Search for the cell housing the specified text and yield its [X, Y] center coordinate. 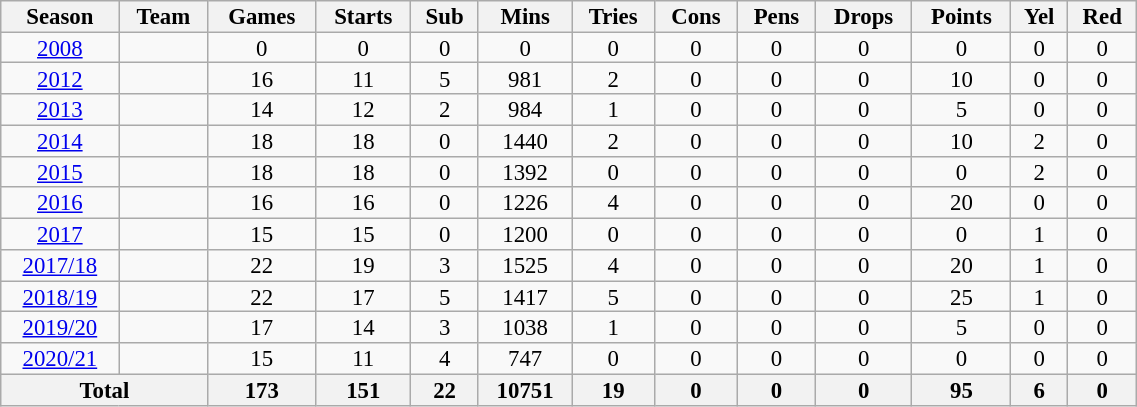
Season [60, 16]
10751 [525, 390]
1417 [525, 296]
Total [104, 390]
Cons [696, 16]
747 [525, 358]
Points [962, 16]
2017/18 [60, 266]
1038 [525, 328]
2008 [60, 48]
2017 [60, 234]
1525 [525, 266]
Starts [364, 16]
6 [1040, 390]
Mins [525, 16]
12 [364, 110]
2019/20 [60, 328]
173 [262, 390]
Tries [613, 16]
2020/21 [60, 358]
1200 [525, 234]
Drops [864, 16]
981 [525, 78]
Yel [1040, 16]
151 [364, 390]
2018/19 [60, 296]
2013 [60, 110]
Games [262, 16]
2014 [60, 140]
Red [1102, 16]
1392 [525, 172]
Sub [444, 16]
95 [962, 390]
Team [164, 16]
1440 [525, 140]
25 [962, 296]
1226 [525, 204]
2016 [60, 204]
2015 [60, 172]
984 [525, 110]
2012 [60, 78]
Pens [777, 16]
